For the text-containing cell, return its midpoint in [X, Y] coordinate format. 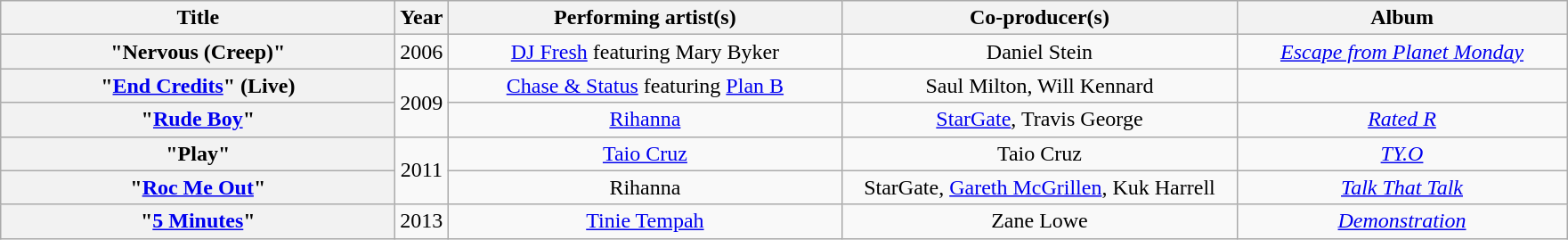
Rated R [1401, 120]
StarGate, Gareth McGrillen, Kuk Harrell [1040, 187]
Chase & Status featuring Plan B [645, 86]
Year [422, 18]
"End Credits" (Live) [198, 86]
Demonstration [1401, 221]
2009 [422, 103]
Saul Milton, Will Kennard [1040, 86]
"Rude Boy" [198, 120]
Tinie Tempah [645, 221]
"5 Minutes" [198, 221]
StarGate, Travis George [1040, 120]
Zane Lowe [1040, 221]
"Roc Me Out" [198, 187]
Co-producer(s) [1040, 18]
DJ Fresh featuring Mary Byker [645, 52]
"Play" [198, 153]
TY.O [1401, 153]
"Nervous (Creep)" [198, 52]
Title [198, 18]
2006 [422, 52]
Escape from Planet Monday [1401, 52]
Daniel Stein [1040, 52]
Talk That Talk [1401, 187]
2011 [422, 170]
Performing artist(s) [645, 18]
2013 [422, 221]
Album [1401, 18]
